Search for the cell housing the specified text and yield its (x, y) center coordinate. 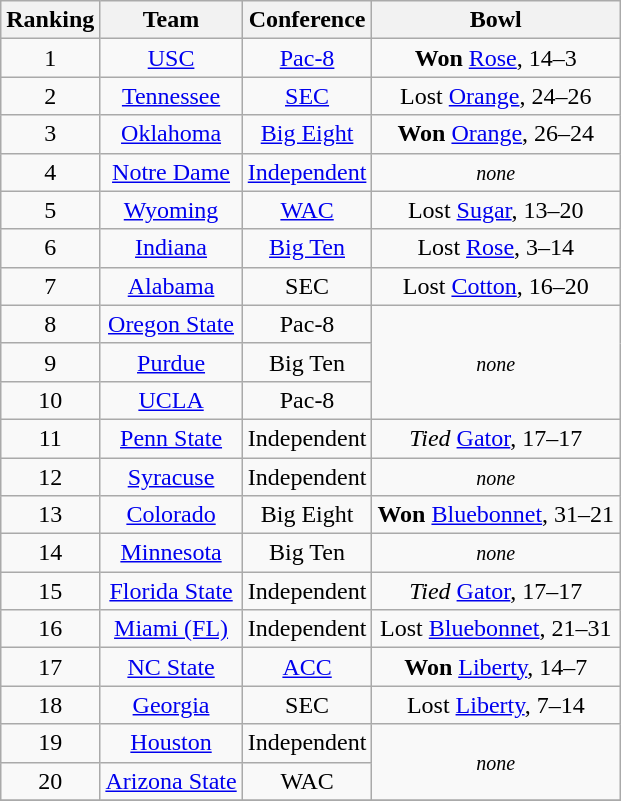
Lost Bluebonnet, 21–31 (496, 629)
Penn State (171, 438)
12 (50, 477)
Oregon State (171, 324)
Oklahoma (171, 134)
10 (50, 400)
Ranking (50, 20)
16 (50, 629)
13 (50, 515)
Team (171, 20)
Conference (307, 20)
ACC (307, 667)
Wyoming (171, 210)
11 (50, 438)
8 (50, 324)
Minnesota (171, 553)
14 (50, 553)
Alabama (171, 286)
Lost Sugar, 13–20 (496, 210)
19 (50, 743)
Won Bluebonnet, 31–21 (496, 515)
Arizona State (171, 781)
4 (50, 172)
Won Liberty, 14–7 (496, 667)
Houston (171, 743)
USC (171, 58)
Tennessee (171, 96)
Colorado (171, 515)
Bowl (496, 20)
Indiana (171, 248)
20 (50, 781)
1 (50, 58)
Won Orange, 26–24 (496, 134)
3 (50, 134)
18 (50, 705)
Lost Liberty, 7–14 (496, 705)
Florida State (171, 591)
15 (50, 591)
17 (50, 667)
Won Rose, 14–3 (496, 58)
Georgia (171, 705)
7 (50, 286)
9 (50, 362)
Lost Cotton, 16–20 (496, 286)
Lost Rose, 3–14 (496, 248)
NC State (171, 667)
6 (50, 248)
Notre Dame (171, 172)
5 (50, 210)
UCLA (171, 400)
Purdue (171, 362)
Lost Orange, 24–26 (496, 96)
Miami (FL) (171, 629)
Syracuse (171, 477)
2 (50, 96)
